From the cell containing the given text, extract its center point as (X, Y) coordinate. 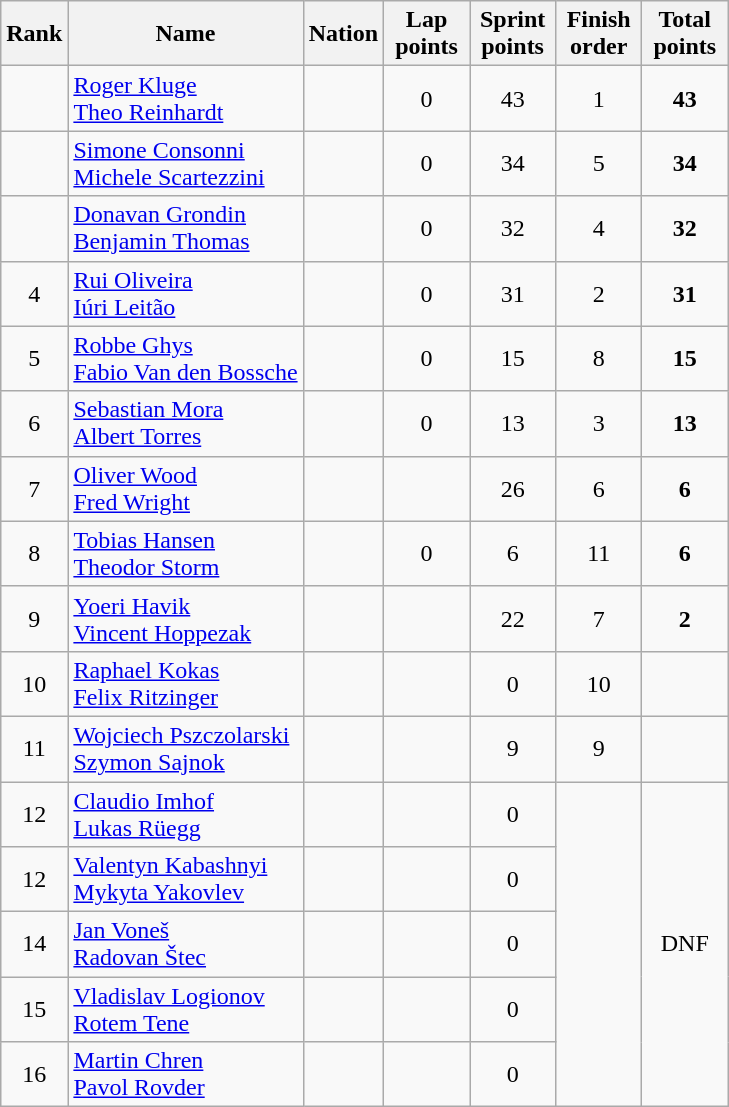
Jan VonešRadovan Štec (186, 944)
Rank (34, 34)
Rui OliveiraIúri Leitão (186, 294)
Lap points (427, 34)
Yoeri HavikVincent Hoppezak (186, 618)
Vladislav LogionovRotem Tene (186, 1010)
Wojciech PszczolarskiSzymon Sajnok (186, 748)
Oliver WoodFred Wright (186, 488)
Simone ConsonniMichele Scartezzini (186, 164)
Robbe GhysFabio Van den Bossche (186, 358)
14 (34, 944)
Martin ChrenPavol Rovder (186, 1074)
Donavan GrondinBenjamin Thomas (186, 228)
Sprint points (513, 34)
22 (513, 618)
26 (513, 488)
16 (34, 1074)
3 (599, 424)
DNF (685, 944)
Tobias HansenTheodor Storm (186, 554)
Total points (685, 34)
Claudio ImhofLukas Rüegg (186, 814)
Raphael KokasFelix Ritzinger (186, 684)
Nation (343, 34)
Finish order (599, 34)
Name (186, 34)
1 (599, 98)
Valentyn KabashnyiMykyta Yakovlev (186, 880)
Roger KlugeTheo Reinhardt (186, 98)
Sebastian MoraAlbert Torres (186, 424)
